Locate the cell with the specified text and output its (x, y) center coordinate. 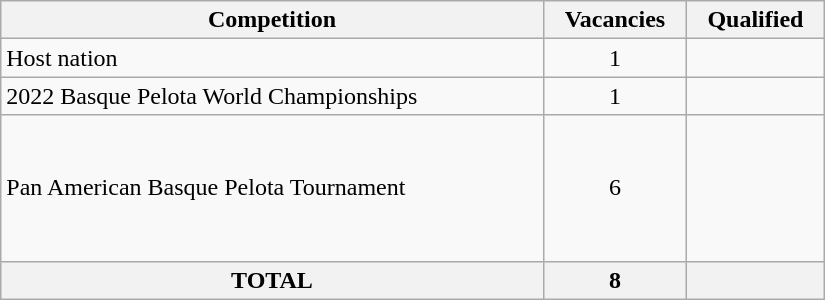
Pan American Basque Pelota Tournament (272, 188)
TOTAL (272, 280)
2022 Basque Pelota World Championships (272, 96)
Host nation (272, 58)
8 (614, 280)
6 (614, 188)
Competition (272, 20)
Vacancies (614, 20)
Qualified (756, 20)
